Detect which cell encompasses the target text, then output its [x, y] center coordinate. 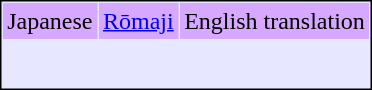
Rōmaji [138, 21]
Japanese [50, 21]
English translation [275, 21]
